Detect which cell encompasses the target text, then output its (x, y) center coordinate. 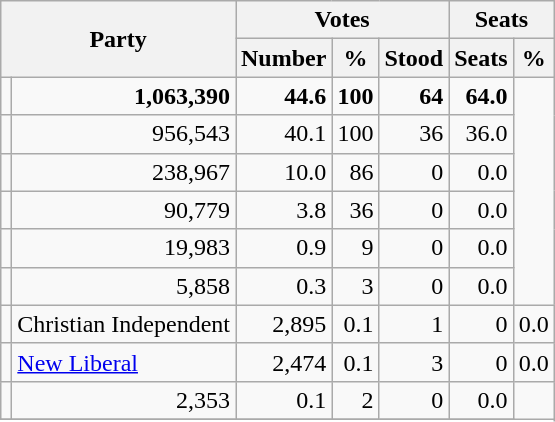
10.0 (284, 172)
2,895 (284, 324)
1,063,390 (124, 96)
Stood (414, 58)
44.6 (284, 96)
0.3 (284, 286)
Party (118, 39)
9 (356, 248)
36.0 (481, 134)
2,474 (284, 362)
New Liberal (124, 362)
64 (414, 96)
5,858 (124, 286)
Christian Independent (124, 324)
956,543 (124, 134)
1 (414, 324)
Number (284, 58)
0.9 (284, 248)
238,967 (124, 172)
3.8 (284, 210)
2,353 (124, 400)
19,983 (124, 248)
86 (356, 172)
40.1 (284, 134)
2 (356, 400)
64.0 (481, 96)
90,779 (124, 210)
Votes (342, 20)
